Search for the cell housing the specified text and yield its (X, Y) center coordinate. 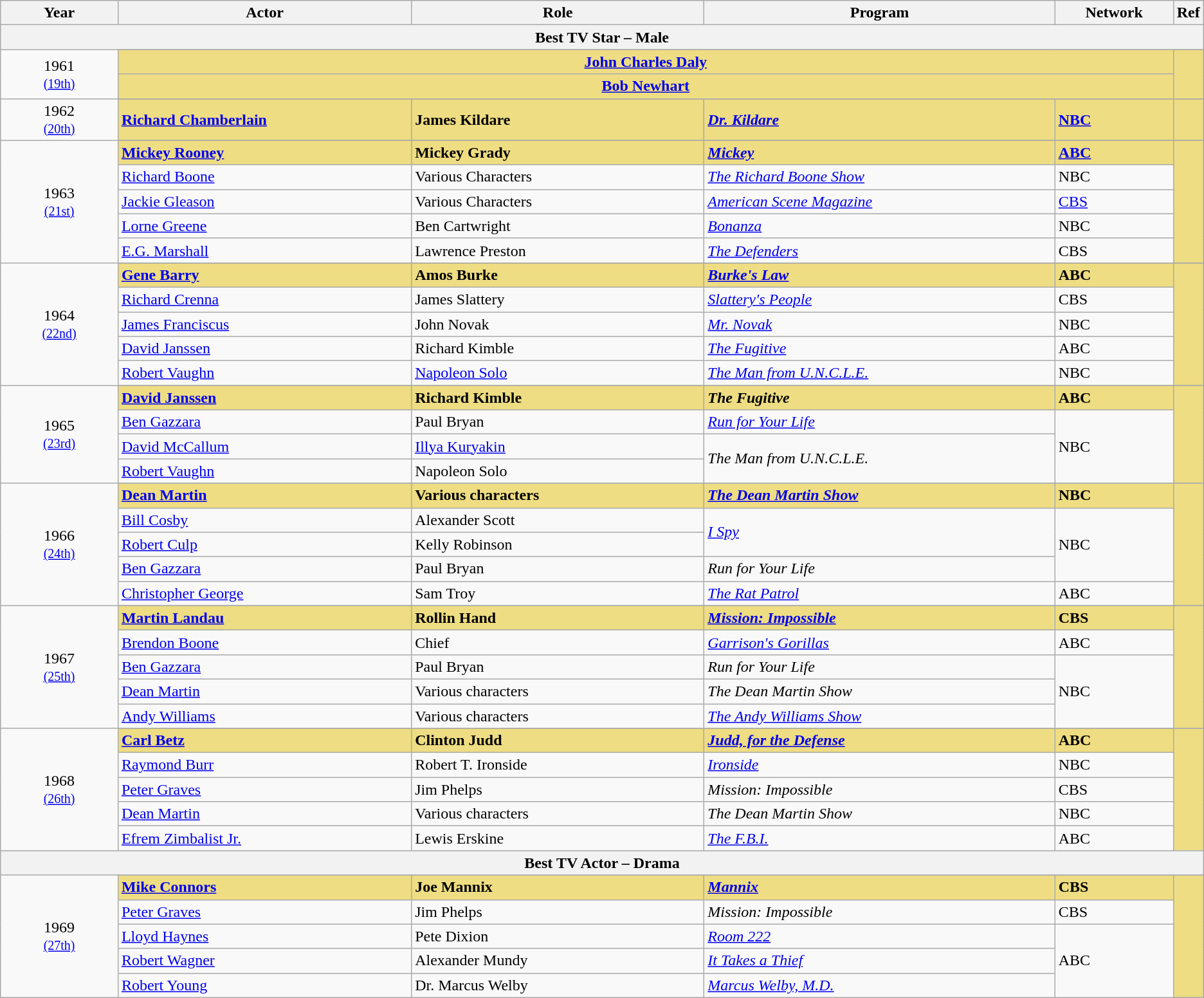
Gene Barry (264, 275)
Chief (558, 642)
Year (59, 13)
Bob Newhart (646, 86)
Dr. Kildare (880, 120)
Robert Culp (264, 544)
Sam Troy (558, 593)
Ben Cartwright (558, 226)
Network (1114, 13)
Clinton Judd (558, 741)
Robert Young (264, 985)
Best TV Star – Male (602, 37)
Raymond Burr (264, 765)
Lorne Greene (264, 226)
Bill Cosby (264, 520)
1963 (21st) (59, 201)
The Defenders (880, 250)
Amos Burke (558, 275)
It Takes a Thief (880, 961)
Martin Landau (264, 618)
Judd, for the Defense (880, 741)
Christopher George (264, 593)
Mike Connors (264, 887)
Mickey Grady (558, 152)
E.G. Marshall (264, 250)
David McCallum (264, 447)
Rollin Hand (558, 618)
1967 (25th) (59, 667)
Alexander Mundy (558, 961)
Jackie Gleason (264, 201)
Efrem Zimbalist Jr. (264, 838)
Richard Crenna (264, 299)
Mannix (880, 887)
James Kildare (558, 120)
Actor (264, 13)
1968 (26th) (59, 790)
American Scene Magazine (880, 201)
1964 (22nd) (59, 324)
Mickey (880, 152)
Andy Williams (264, 716)
Pete Dixion (558, 936)
Robert Wagner (264, 961)
1969 (27th) (59, 936)
Lawrence Preston (558, 250)
The F.B.I. (880, 838)
James Franciscus (264, 324)
Slattery's People (880, 299)
The Andy Williams Show (880, 716)
Carl Betz (264, 741)
Kelly Robinson (558, 544)
Ref (1189, 13)
1961 (19th) (59, 74)
Ironside (880, 765)
Dr. Marcus Welby (558, 985)
John Charles Daly (646, 62)
1966 (24th) (59, 544)
Illya Kuryakin (558, 447)
I Spy (880, 532)
Robert T. Ironside (558, 765)
Best TV Actor – Drama (602, 863)
Program (880, 13)
Garrison's Gorillas (880, 642)
Mickey Rooney (264, 152)
Room 222 (880, 936)
Burke's Law (880, 275)
1962 (20th) (59, 120)
Role (558, 13)
Joe Mannix (558, 887)
Lloyd Haynes (264, 936)
1965 (23rd) (59, 434)
Bonanza (880, 226)
John Novak (558, 324)
Richard Boone (264, 177)
Mr. Novak (880, 324)
James Slattery (558, 299)
Richard Chamberlain (264, 120)
Alexander Scott (558, 520)
Lewis Erskine (558, 838)
The Richard Boone Show (880, 177)
The Rat Patrol (880, 593)
Brendon Boone (264, 642)
Marcus Welby, M.D. (880, 985)
